Pinpoint the cell where the given text exists, returning its (x, y) midpoint coordinate. 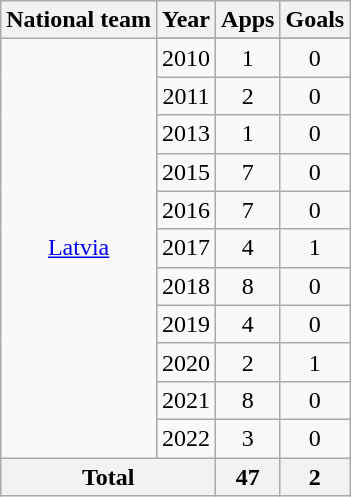
47 (248, 477)
2021 (186, 400)
Total (108, 477)
2022 (186, 438)
Apps (248, 20)
2020 (186, 362)
Goals (315, 20)
2016 (186, 210)
2015 (186, 172)
2018 (186, 286)
2010 (186, 58)
Latvia (79, 248)
2019 (186, 324)
2011 (186, 96)
Year (186, 20)
2017 (186, 248)
National team (79, 20)
2013 (186, 134)
3 (248, 438)
